For the text-containing cell, return its midpoint in [x, y] coordinate format. 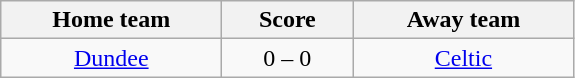
0 – 0 [288, 58]
Away team [464, 20]
Celtic [464, 58]
Score [288, 20]
Home team [112, 20]
Dundee [112, 58]
